Extract the [x, y] coordinate from the center of the cell holding the provided text.  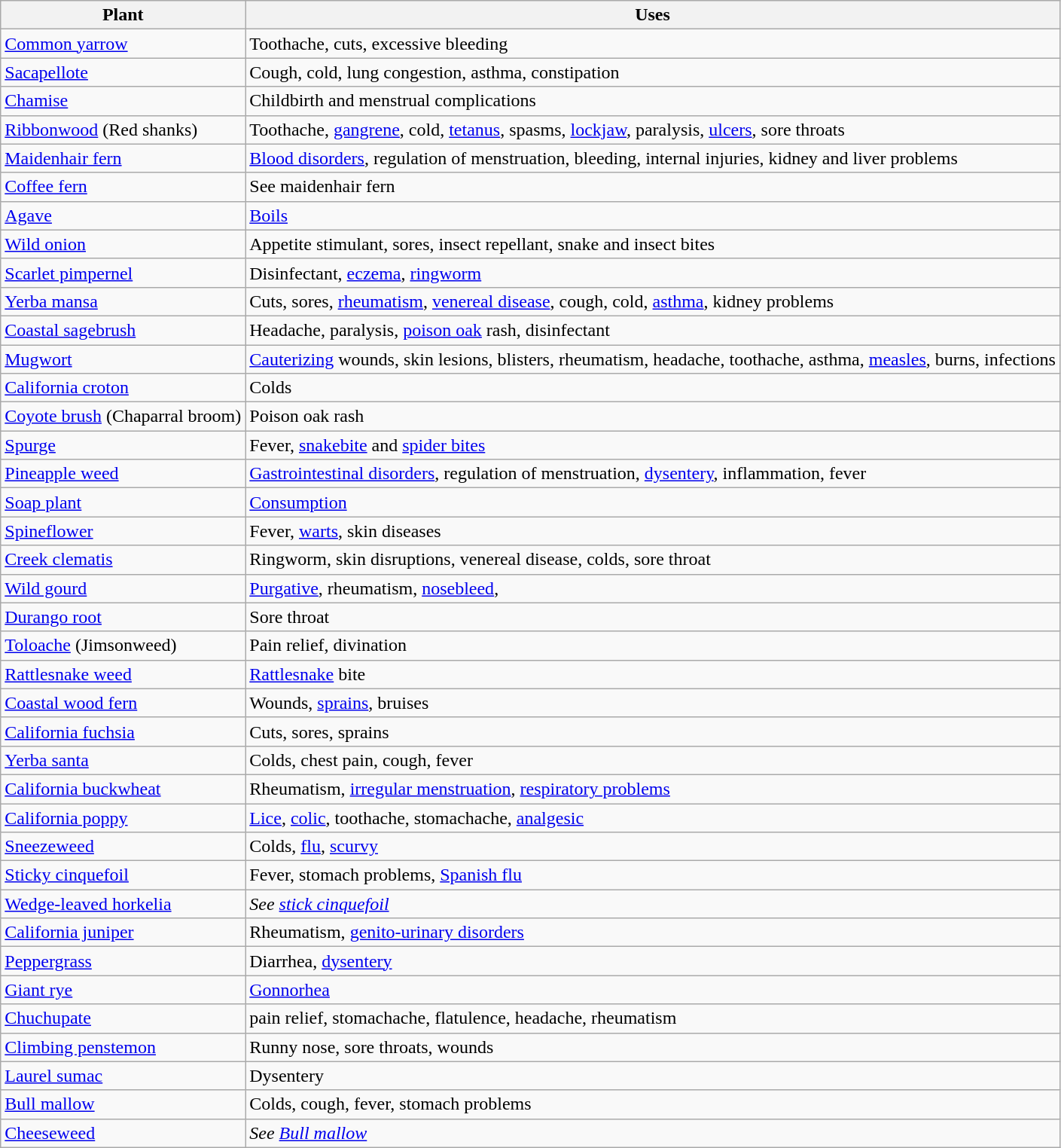
Diarrhea, dysentery [653, 961]
See Bull mallow [653, 1133]
Wounds, sprains, bruises [653, 703]
See stick cinquefoil [653, 904]
Scarlet pimpernel [123, 273]
Runny nose, sore throats, wounds [653, 1047]
Mugwort [123, 359]
Cauterizing wounds, skin lesions, blisters, rheumatism, headache, toothache, asthma, measles, burns, infections [653, 359]
Cuts, sores, rheumatism, venereal disease, cough, cold, asthma, kidney problems [653, 301]
Peppergrass [123, 961]
Cheeseweed [123, 1133]
Colds, cough, fever, stomach problems [653, 1104]
Colds, flu, scurvy [653, 847]
Coastal wood fern [123, 703]
Giant rye [123, 990]
Chuchupate [123, 1018]
Pain relief, divination [653, 646]
Fever, stomach problems, Spanish flu [653, 875]
Wedge-leaved horkelia [123, 904]
Colds, chest pain, cough, fever [653, 760]
California fuchsia [123, 731]
California croton [123, 388]
Ribbonwood (Red shanks) [123, 130]
Common yarrow [123, 44]
Cuts, sores, sprains [653, 731]
Colds [653, 388]
Soap plant [123, 502]
Toothache, cuts, excessive bleeding [653, 44]
Pineapple weed [123, 474]
Appetite stimulant, sores, insect repellant, snake and insect bites [653, 244]
Ringworm, skin disruptions, venereal disease, colds, sore throat [653, 560]
Climbing penstemon [123, 1047]
Spurge [123, 445]
California buckwheat [123, 789]
Rheumatism, irregular menstruation, respiratory problems [653, 789]
Chamise [123, 101]
Consumption [653, 502]
Toloache (Jimsonweed) [123, 646]
Coffee fern [123, 187]
Yerba santa [123, 760]
Agave [123, 215]
See maidenhair fern [653, 187]
Bull mallow [123, 1104]
Yerba mansa [123, 301]
Gastrointestinal disorders, regulation of menstruation, dysentery, inflammation, fever [653, 474]
Sneezeweed [123, 847]
Uses [653, 15]
Wild gourd [123, 588]
Boils [653, 215]
Rheumatism, genito-urinary disorders [653, 933]
California poppy [123, 817]
Plant [123, 15]
Gonnorhea [653, 990]
Creek clematis [123, 560]
California juniper [123, 933]
Headache, paralysis, poison oak rash, disinfectant [653, 330]
Blood disorders, regulation of menstruation, bleeding, internal injuries, kidney and liver problems [653, 158]
Poison oak rash [653, 417]
Cough, cold, lung congestion, asthma, constipation [653, 72]
Dysentery [653, 1076]
Disinfectant, eczema, ringworm [653, 273]
Sacapellote [123, 72]
Childbirth and menstrual complications [653, 101]
Toothache, gangrene, cold, tetanus, spasms, lockjaw, paralysis, ulcers, sore throats [653, 130]
Durango root [123, 617]
Purgative, rheumatism, nosebleed, [653, 588]
Fever, snakebite and spider bites [653, 445]
Lice, colic, toothache, stomachache, analgesic [653, 817]
Sticky cinquefoil [123, 875]
Sore throat [653, 617]
Wild onion [123, 244]
Fever, warts, skin diseases [653, 531]
Coyote brush (Chaparral broom) [123, 417]
pain relief, stomachache, flatulence, headache, rheumatism [653, 1018]
Coastal sagebrush [123, 330]
Rattlesnake bite [653, 674]
Rattlesnake weed [123, 674]
Spineflower [123, 531]
Maidenhair fern [123, 158]
Laurel sumac [123, 1076]
